For the text-containing cell, return its midpoint in [x, y] coordinate format. 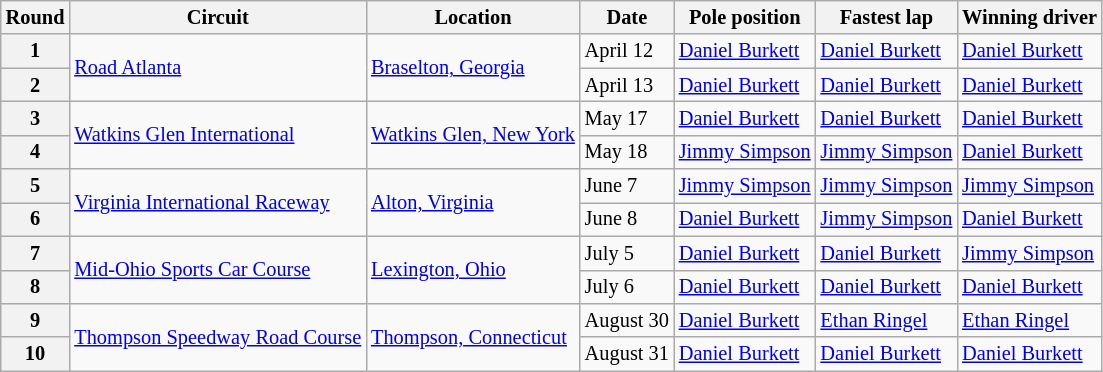
Mid-Ohio Sports Car Course [218, 270]
Date [627, 17]
April 13 [627, 85]
8 [36, 287]
Thompson, Connecticut [473, 336]
August 31 [627, 354]
Pole position [745, 17]
Thompson Speedway Road Course [218, 336]
Location [473, 17]
4 [36, 152]
Round [36, 17]
Fastest lap [887, 17]
7 [36, 253]
9 [36, 320]
6 [36, 219]
Circuit [218, 17]
2 [36, 85]
July 6 [627, 287]
July 5 [627, 253]
Winning driver [1030, 17]
1 [36, 51]
Virginia International Raceway [218, 202]
10 [36, 354]
Watkins Glen, New York [473, 134]
May 18 [627, 152]
June 8 [627, 219]
Alton, Virginia [473, 202]
5 [36, 186]
June 7 [627, 186]
Lexington, Ohio [473, 270]
May 17 [627, 118]
Watkins Glen International [218, 134]
3 [36, 118]
April 12 [627, 51]
Braselton, Georgia [473, 68]
Road Atlanta [218, 68]
August 30 [627, 320]
